Scan for the cell matching the given text and deliver its (x, y) coordinate at center. 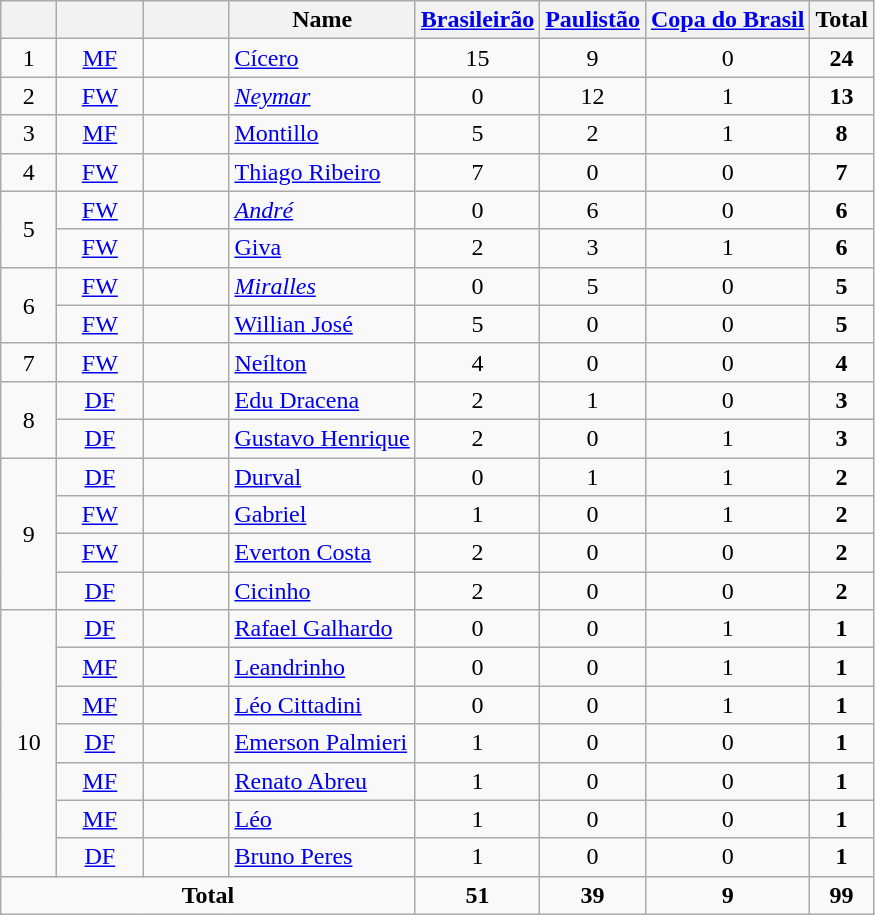
Name (322, 20)
Bruno Peres (322, 857)
Gustavo Henrique (322, 438)
Thiago Ribeiro (322, 172)
39 (593, 895)
12 (593, 96)
Giva (322, 248)
Gabriel (322, 515)
Emerson Palmieri (322, 743)
51 (477, 895)
Neymar (322, 96)
Léo Cittadini (322, 705)
Edu Dracena (322, 400)
André (322, 210)
Everton Costa (322, 553)
Cícero (322, 58)
15 (477, 58)
Rafael Galhardo (322, 629)
Willian José (322, 324)
13 (842, 96)
Léo (322, 819)
Copa do Brasil (727, 20)
Durval (322, 477)
Paulistão (593, 20)
Neílton (322, 362)
Leandrinho (322, 667)
99 (842, 895)
Brasileirão (477, 20)
24 (842, 58)
Miralles (322, 286)
Renato Abreu (322, 781)
Cicinho (322, 591)
10 (29, 743)
Montillo (322, 134)
